Identify which cell holds the provided text, then report its [x, y] central coordinate. 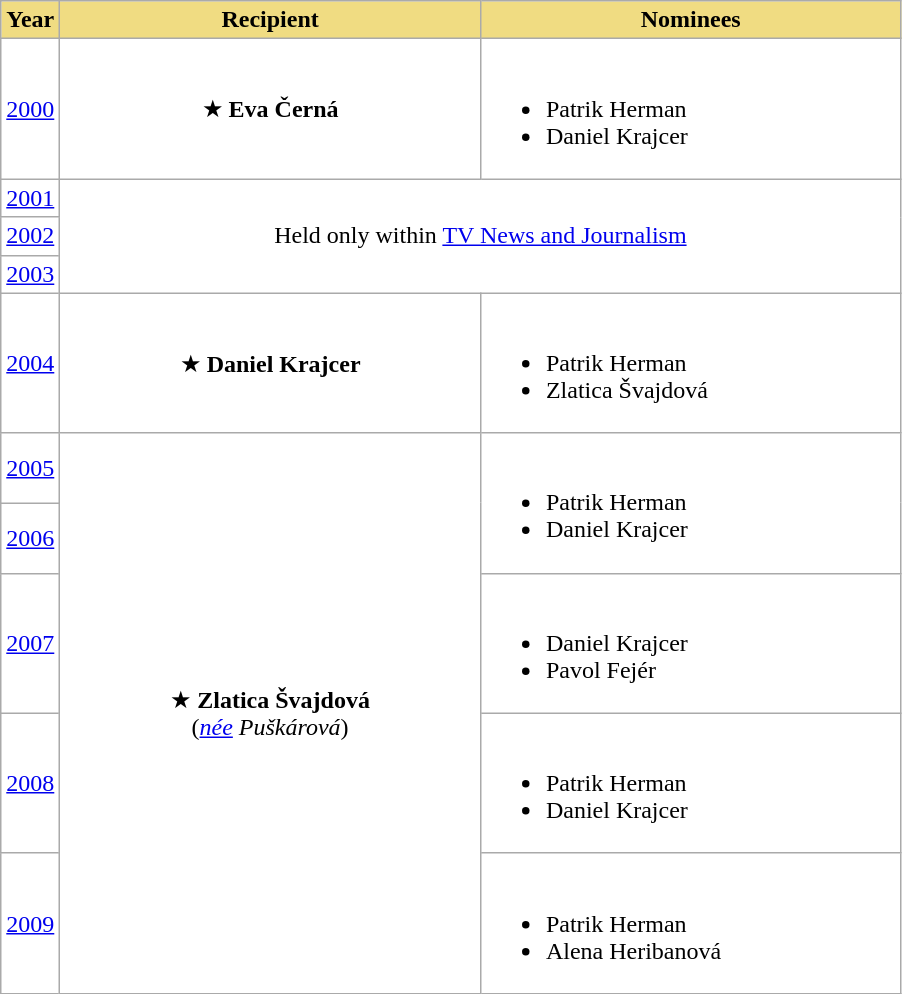
Recipient [270, 20]
Daniel KrajcerPavol Fejér [690, 643]
Year [30, 20]
2007 [30, 643]
★ Daniel Krajcer [270, 363]
★ Eva Černá [270, 109]
2000 [30, 109]
Patrik HermanZlatica Švajdová [690, 363]
2005 [30, 468]
2001 [30, 198]
★ Zlatica Švajdová (née Puškárová) [270, 713]
Patrik HermanAlena Heribanová [690, 923]
2002 [30, 236]
2009 [30, 923]
2006 [30, 538]
2008 [30, 783]
2003 [30, 274]
2004 [30, 363]
Nominees [690, 20]
Held only within TV News and Journalism [480, 236]
